Extract the [x, y] coordinate from the center of the cell holding the provided text.  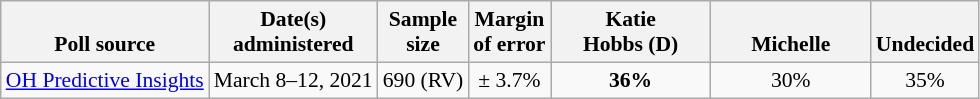
Poll source [105, 32]
35% [925, 80]
Undecided [925, 32]
690 (RV) [424, 80]
Marginof error [509, 32]
30% [791, 80]
Michelle [791, 32]
Date(s)administered [294, 32]
± 3.7% [509, 80]
Samplesize [424, 32]
March 8–12, 2021 [294, 80]
36% [631, 80]
KatieHobbs (D) [631, 32]
OH Predictive Insights [105, 80]
